Return the [x, y] coordinate for the center point of the cell that contains the specified text.  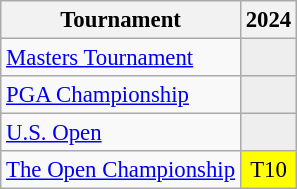
Tournament [121, 20]
Masters Tournament [121, 58]
PGA Championship [121, 95]
The Open Championship [121, 170]
T10 [268, 170]
U.S. Open [121, 133]
2024 [268, 20]
